From the cell containing the given text, extract its center point as (x, y) coordinate. 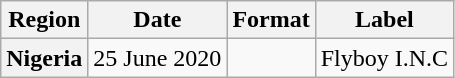
Flyboy I.N.C (384, 58)
Region (44, 20)
Format (271, 20)
Date (158, 20)
25 June 2020 (158, 58)
Nigeria (44, 58)
Label (384, 20)
